Locate the cell with the specified text and output its (X, Y) center coordinate. 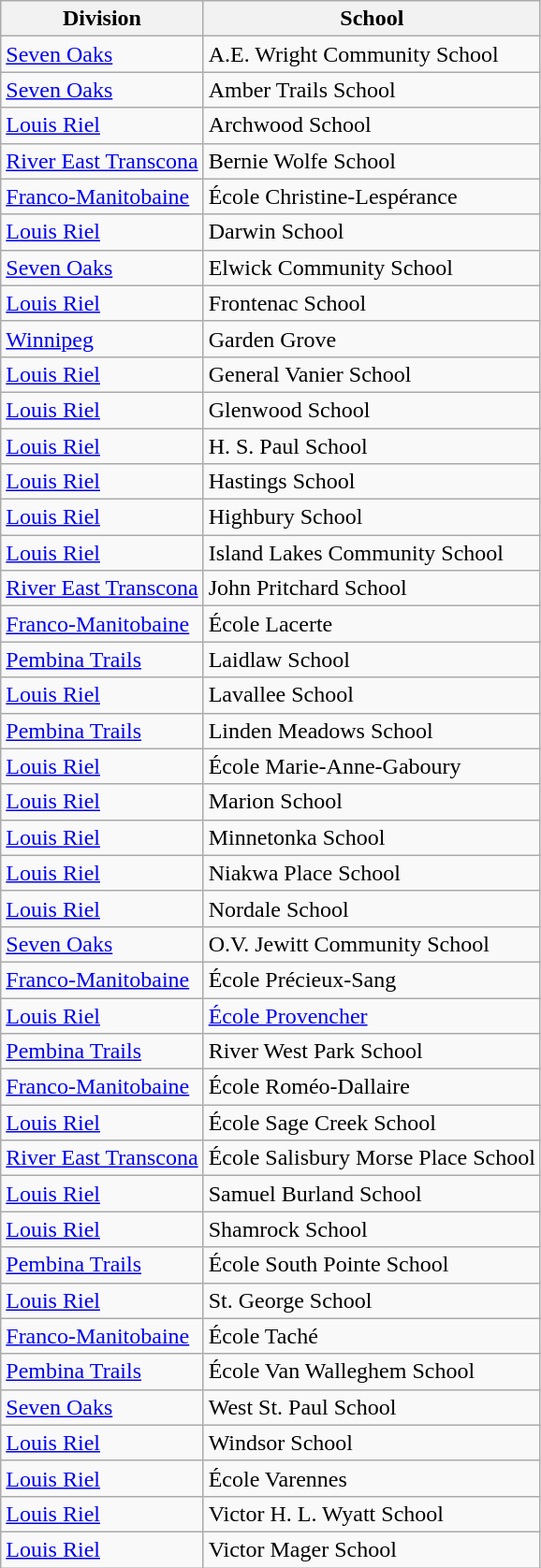
General Vanier School (372, 374)
Samuel Burland School (372, 1194)
West St. Paul School (372, 1407)
Laidlaw School (372, 660)
Archwood School (372, 125)
A.E. Wright Community School (372, 54)
John Pritchard School (372, 588)
Windsor School (372, 1443)
École Lacerte (372, 624)
École Marie-Anne-Gaboury (372, 766)
H. S. Paul School (372, 446)
School (372, 19)
Division (102, 19)
Island Lakes Community School (372, 553)
École Précieux-Sang (372, 980)
St. George School (372, 1300)
Niakwa Place School (372, 873)
École Roméo-Dallaire (372, 1087)
École Provencher (372, 1015)
École Salisbury Morse Place School (372, 1158)
Victor Mager School (372, 1549)
River West Park School (372, 1052)
Darwin School (372, 232)
Winnipeg (102, 339)
Nordale School (372, 908)
École Van Walleghem School (372, 1372)
École Taché (372, 1336)
Elwick Community School (372, 268)
Frontenac School (372, 303)
Hastings School (372, 482)
Garden Grove (372, 339)
École Christine-Lespérance (372, 196)
École Sage Creek School (372, 1123)
École Varennes (372, 1478)
Minnetonka School (372, 837)
Glenwood School (372, 410)
Shamrock School (372, 1229)
Victor H. L. Wyatt School (372, 1514)
Bernie Wolfe School (372, 161)
Lavallee School (372, 695)
Linden Meadows School (372, 731)
O.V. Jewitt Community School (372, 944)
Highbury School (372, 517)
Marion School (372, 802)
Amber Trails School (372, 90)
École South Pointe School (372, 1265)
